Provide the (X, Y) coordinate of the cell's center where the given text is located.  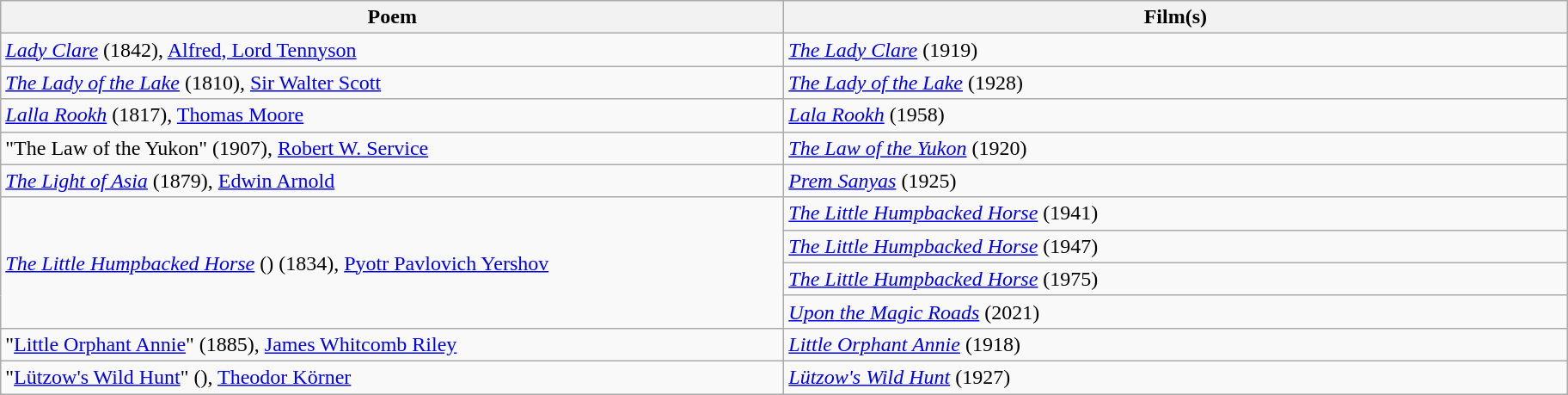
The Lady of the Lake (1928) (1176, 83)
The Little Humpbacked Horse (1941) (1176, 213)
Prem Sanyas (1925) (1176, 181)
"Little Orphant Annie" (1885), James Whitcomb Riley (392, 344)
Lützow's Wild Hunt (1927) (1176, 377)
The Little Humpbacked Horse () (1834), Pyotr Pavlovich Yershov (392, 262)
Lalla Rookh (1817), Thomas Moore (392, 115)
The Lady Clare (1919) (1176, 50)
Film(s) (1176, 17)
The Little Humpbacked Horse (1975) (1176, 279)
Lady Clare (1842), Alfred, Lord Tennyson (392, 50)
Little Orphant Annie (1918) (1176, 344)
"The Law of the Yukon" (1907), Robert W. Service (392, 148)
The Light of Asia (1879), Edwin Arnold (392, 181)
Lala Rookh (1958) (1176, 115)
Poem (392, 17)
Upon the Magic Roads (2021) (1176, 312)
The Lady of the Lake (1810), Sir Walter Scott (392, 83)
"Lützow's Wild Hunt" (), Theodor Körner (392, 377)
The Law of the Yukon (1920) (1176, 148)
The Little Humpbacked Horse (1947) (1176, 246)
